Pinpoint the cell where the given text exists, returning its [x, y] midpoint coordinate. 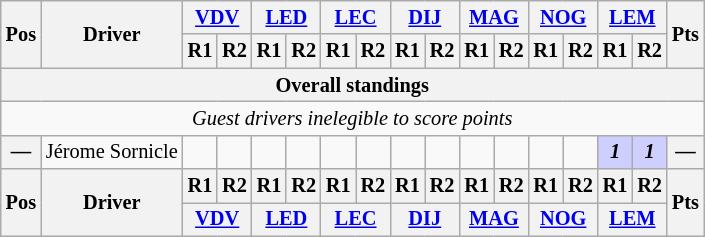
Jérome Sornicle [112, 152]
Overall standings [352, 85]
Guest drivers inelegible to score points [352, 118]
